Output the (X, Y) coordinate of the center of the cell containing the given text.  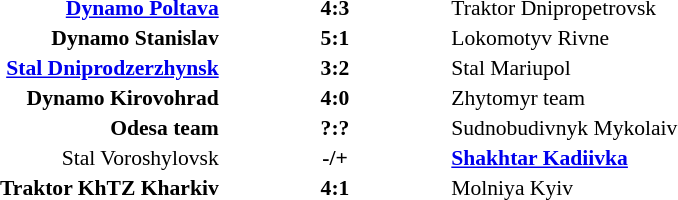
-/+ (336, 158)
5:1 (336, 38)
3:2 (336, 68)
?:? (336, 128)
4:0 (336, 98)
